From the cell containing the given text, extract its center point as [x, y] coordinate. 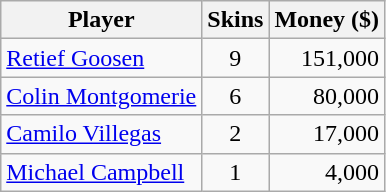
2 [236, 134]
Skins [236, 20]
4,000 [327, 172]
Michael Campbell [102, 172]
17,000 [327, 134]
80,000 [327, 96]
6 [236, 96]
1 [236, 172]
151,000 [327, 58]
Camilo Villegas [102, 134]
9 [236, 58]
Retief Goosen [102, 58]
Player [102, 20]
Money ($) [327, 20]
Colin Montgomerie [102, 96]
